Return the (x, y) coordinate for the center point of the cell that contains the specified text.  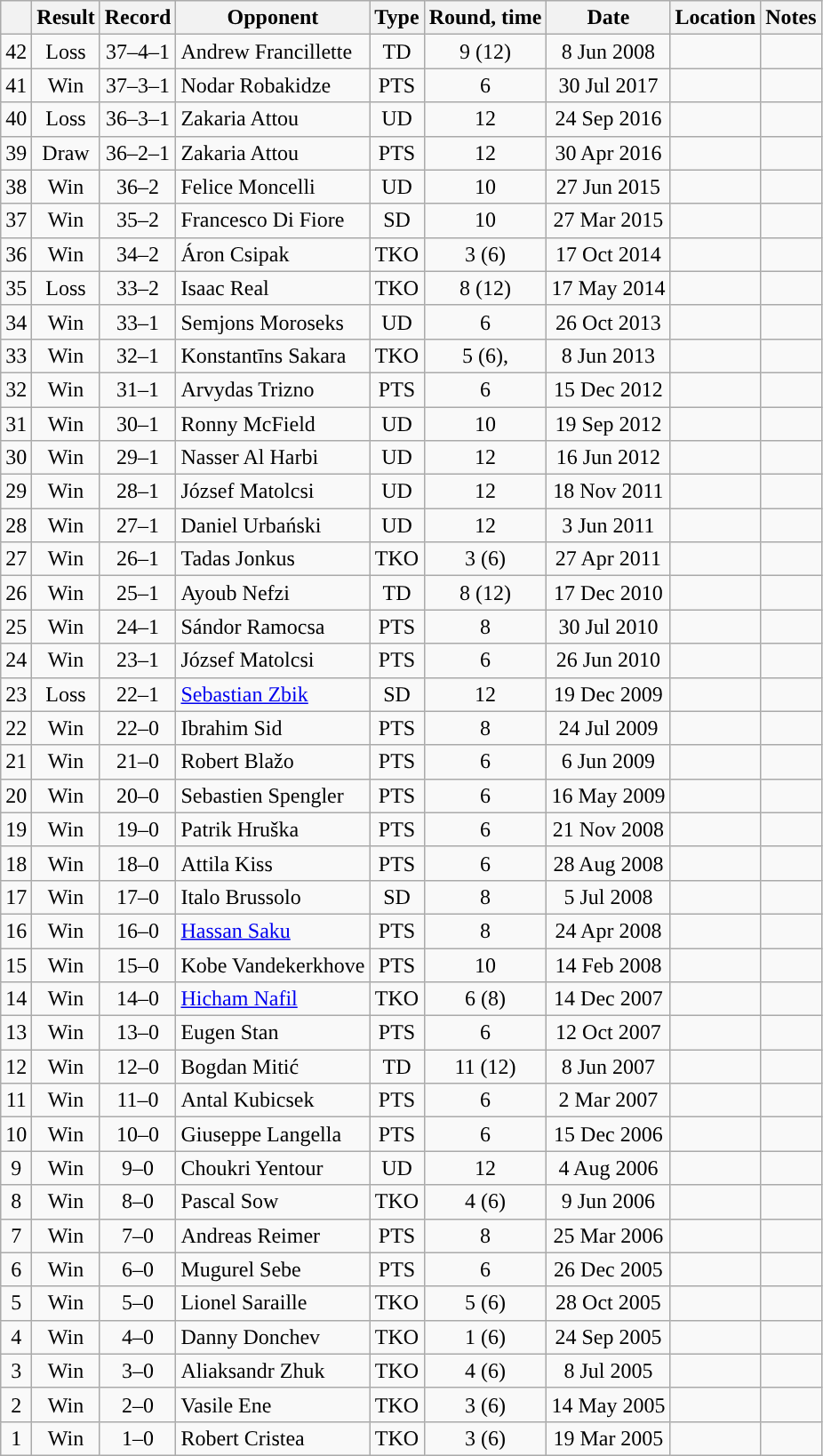
18–0 (138, 863)
Italo Brussolo (273, 897)
8 Jun 2008 (608, 52)
15 Dec 2006 (608, 1134)
14 (16, 999)
30 Jul 2017 (608, 85)
Vasile Ene (273, 1404)
2 (16, 1404)
11 (12) (485, 1067)
14 Dec 2007 (608, 999)
37–4–1 (138, 52)
3 (16, 1371)
9 (16, 1168)
Arvydas Trizno (273, 389)
28–1 (138, 492)
24–1 (138, 627)
17 Dec 2010 (608, 593)
5 (6), (485, 356)
19 Dec 2009 (608, 694)
36–2–1 (138, 153)
33 (16, 356)
25 Mar 2006 (608, 1236)
Mugurel Sebe (273, 1269)
30 Apr 2016 (608, 153)
27 Apr 2011 (608, 559)
37–3–1 (138, 85)
Nodar Robakidze (273, 85)
29 (16, 492)
33–1 (138, 322)
Robert Blažo (273, 762)
14 May 2005 (608, 1404)
32–1 (138, 356)
17 Oct 2014 (608, 254)
40 (16, 119)
17 May 2014 (608, 288)
2–0 (138, 1404)
24 Sep 2005 (608, 1337)
41 (16, 85)
Pascal Sow (273, 1202)
17 (16, 897)
13 (16, 1033)
27 Mar 2015 (608, 220)
2 Mar 2007 (608, 1100)
Choukri Yentour (273, 1168)
24 (16, 660)
30 (16, 458)
19 (16, 829)
34–2 (138, 254)
Record (138, 18)
Sándor Ramocsa (273, 627)
4 Aug 2006 (608, 1168)
11–0 (138, 1100)
8 Jul 2005 (608, 1371)
22–0 (138, 728)
36–2 (138, 187)
12 Oct 2007 (608, 1033)
Round, time (485, 18)
30–1 (138, 424)
13–0 (138, 1033)
26 Dec 2005 (608, 1269)
23–1 (138, 660)
Patrik Hruška (273, 829)
Hassan Saku (273, 931)
4 (16, 1337)
19–0 (138, 829)
29–1 (138, 458)
22–1 (138, 694)
12–0 (138, 1067)
1–0 (138, 1438)
Kobe Vandekerkhove (273, 964)
4–0 (138, 1337)
Danny Donchev (273, 1337)
17–0 (138, 897)
23 (16, 694)
18 Nov 2011 (608, 492)
Ronny McField (273, 424)
Type (396, 18)
Konstantīns Sakara (273, 356)
28 Oct 2005 (608, 1303)
26–1 (138, 559)
Nasser Al Harbi (273, 458)
21–0 (138, 762)
8 Jun 2013 (608, 356)
3–0 (138, 1371)
31–1 (138, 389)
18 (16, 863)
14 Feb 2008 (608, 964)
26 (16, 593)
Isaac Real (273, 288)
7 (16, 1236)
3 Jun 2011 (608, 525)
Ibrahim Sid (273, 728)
6–0 (138, 1269)
20 (16, 796)
5 Jul 2008 (608, 897)
20–0 (138, 796)
Antal Kubicsek (273, 1100)
Andreas Reimer (273, 1236)
Date (608, 18)
Attila Kiss (273, 863)
21 Nov 2008 (608, 829)
39 (16, 153)
32 (16, 389)
Sebastian Zbik (273, 694)
16 May 2009 (608, 796)
9–0 (138, 1168)
24 Apr 2008 (608, 931)
42 (16, 52)
5–0 (138, 1303)
8 Jun 2007 (608, 1067)
Francesco Di Fiore (273, 220)
1 (16, 1438)
9 Jun 2006 (608, 1202)
16–0 (138, 931)
Location (715, 18)
14–0 (138, 999)
Draw (66, 153)
Robert Cristea (273, 1438)
16 (16, 931)
25 (16, 627)
22 (16, 728)
31 (16, 424)
38 (16, 187)
8–0 (138, 1202)
5 (6) (485, 1303)
Daniel Urbański (273, 525)
7–0 (138, 1236)
9 (12) (485, 52)
27–1 (138, 525)
35–2 (138, 220)
21 (16, 762)
6 Jun 2009 (608, 762)
Result (66, 18)
Semjons Moroseks (273, 322)
15 Dec 2012 (608, 389)
25–1 (138, 593)
33–2 (138, 288)
26 Jun 2010 (608, 660)
Hicham Nafil (273, 999)
24 Jul 2009 (608, 728)
Andrew Francillette (273, 52)
1 (6) (485, 1337)
Sebastien Spengler (273, 796)
30 Jul 2010 (608, 627)
Felice Moncelli (273, 187)
Áron Csipak (273, 254)
34 (16, 322)
Eugen Stan (273, 1033)
16 Jun 2012 (608, 458)
27 (16, 559)
Notes (791, 18)
Opponent (273, 18)
5 (16, 1303)
36–3–1 (138, 119)
15–0 (138, 964)
Ayoub Nefzi (273, 593)
Giuseppe Langella (273, 1134)
27 Jun 2015 (608, 187)
10–0 (138, 1134)
36 (16, 254)
Tadas Jonkus (273, 559)
19 Mar 2005 (608, 1438)
Aliaksandr Zhuk (273, 1371)
26 Oct 2013 (608, 322)
11 (16, 1100)
37 (16, 220)
Lionel Saraille (273, 1303)
19 Sep 2012 (608, 424)
35 (16, 288)
28 (16, 525)
6 (8) (485, 999)
Bogdan Mitić (273, 1067)
15 (16, 964)
24 Sep 2016 (608, 119)
28 Aug 2008 (608, 863)
